Pinpoint the cell where the given text exists, returning its [X, Y] midpoint coordinate. 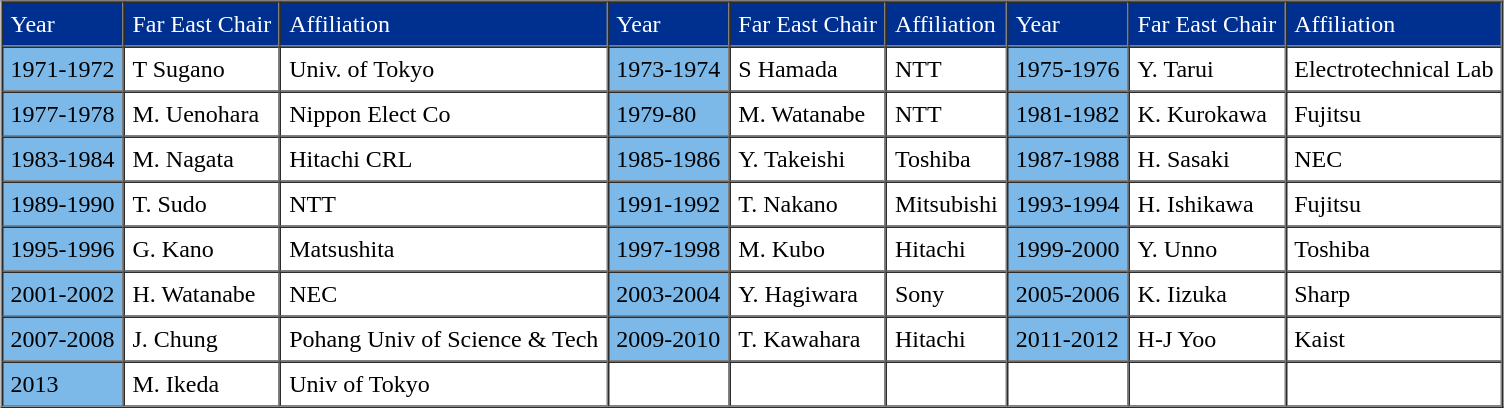
T. Nakano [808, 204]
T Sugano [202, 68]
2001-2002 [63, 294]
K. Kurokawa [1208, 114]
Y. Hagiwara [808, 294]
1981-1982 [1068, 114]
K. Iizuka [1208, 294]
H. Ishikawa [1208, 204]
Kaist [1394, 338]
Y. Takeishi [808, 158]
H. Watanabe [202, 294]
Univ of Tokyo [444, 384]
H. Sasaki [1208, 158]
2009-2010 [668, 338]
2005-2006 [1068, 294]
2013 [63, 384]
M. Uenohara [202, 114]
Sony [946, 294]
1997-1998 [668, 248]
Mitsubishi [946, 204]
S Hamada [808, 68]
2007-2008 [63, 338]
1989-1990 [63, 204]
2003-2004 [668, 294]
1995-1996 [63, 248]
Y. Unno [1208, 248]
2011-2012 [1068, 338]
Hitachi CRL [444, 158]
J. Chung [202, 338]
1973-1974 [668, 68]
1987-1988 [1068, 158]
M. Kubo [808, 248]
T. Kawahara [808, 338]
1985-1986 [668, 158]
Nippon Elect Co [444, 114]
Y. Tarui [1208, 68]
M. Watanabe [808, 114]
Electrotechnical Lab [1394, 68]
1971-1972 [63, 68]
M. Ikeda [202, 384]
1999-2000 [1068, 248]
1975-1976 [1068, 68]
Matsushita [444, 248]
1977-1978 [63, 114]
M. Nagata [202, 158]
T. Sudo [202, 204]
Sharp [1394, 294]
G. Kano [202, 248]
1983-1984 [63, 158]
Univ. of Tokyo [444, 68]
1991-1992 [668, 204]
H-J Yoo [1208, 338]
1979-80 [668, 114]
1993-1994 [1068, 204]
Pohang Univ of Science & Tech [444, 338]
